Search for the cell housing the specified text and yield its (X, Y) center coordinate. 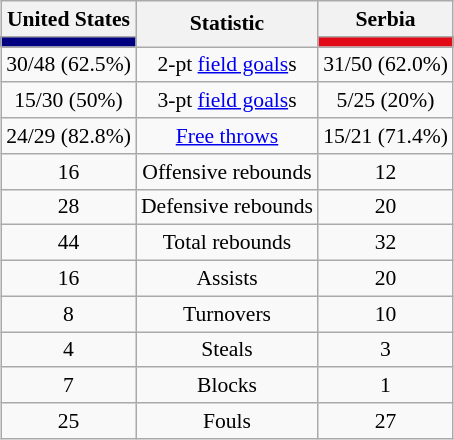
5/25 (20%) (386, 100)
32 (386, 243)
10 (386, 314)
Total rebounds (227, 243)
Statistic (227, 24)
Offensive rebounds (227, 171)
4 (68, 350)
31/50 (62.0%) (386, 64)
Serbia (386, 19)
44 (68, 243)
12 (386, 171)
Turnovers (227, 314)
28 (68, 207)
3-pt field goalss (227, 100)
1 (386, 385)
27 (386, 421)
Assists (227, 278)
Fouls (227, 421)
15/21 (71.4%) (386, 136)
Steals (227, 350)
25 (68, 421)
15/30 (50%) (68, 100)
Defensive rebounds (227, 207)
United States (68, 19)
8 (68, 314)
24/29 (82.8%) (68, 136)
2-pt field goalss (227, 64)
30/48 (62.5%) (68, 64)
3 (386, 350)
Blocks (227, 385)
7 (68, 385)
Free throws (227, 136)
